Pinpoint the cell where the given text exists, returning its [X, Y] midpoint coordinate. 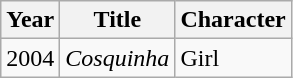
Cosquinha [118, 58]
Title [118, 20]
Girl [233, 58]
Year [30, 20]
Character [233, 20]
2004 [30, 58]
